Search for the cell housing the specified text and yield its [x, y] center coordinate. 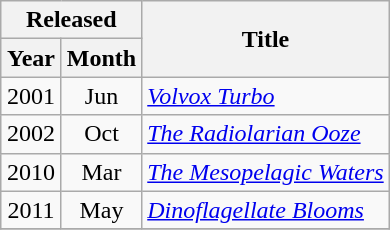
2011 [32, 210]
The Radiolarian Ooze [266, 134]
Volvox Turbo [266, 96]
Year [32, 58]
The Mesopelagic Waters [266, 172]
Dinoflagellate Blooms [266, 210]
Title [266, 39]
Jun [101, 96]
Month [101, 58]
Released [72, 20]
Mar [101, 172]
2001 [32, 96]
2002 [32, 134]
May [101, 210]
Oct [101, 134]
2010 [32, 172]
